From the cell containing the given text, extract its center point as (X, Y) coordinate. 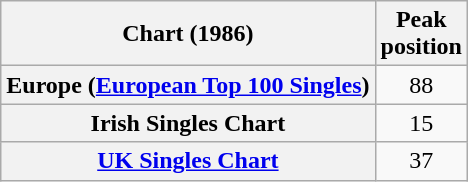
15 (421, 123)
88 (421, 85)
Europe (European Top 100 Singles) (188, 85)
Peakposition (421, 34)
37 (421, 161)
Chart (1986) (188, 34)
Irish Singles Chart (188, 123)
UK Singles Chart (188, 161)
